Output the (X, Y) coordinate of the center of the cell containing the given text.  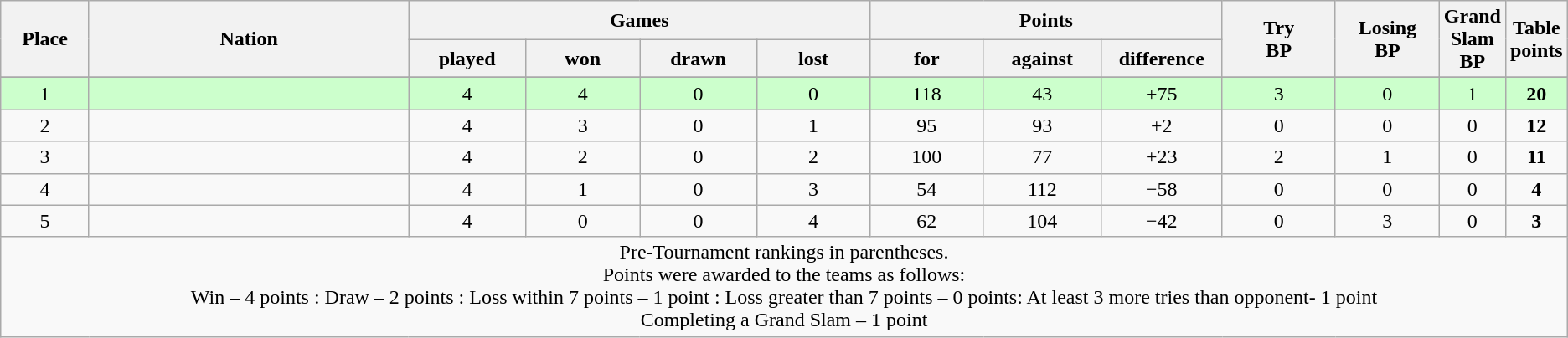
5 (45, 221)
Place (45, 39)
62 (926, 221)
95 (926, 125)
−58 (1161, 189)
against (1042, 59)
+2 (1161, 125)
Games (640, 20)
12 (1536, 125)
43 (1042, 94)
TryBP (1278, 39)
Points (1046, 20)
118 (926, 94)
54 (926, 189)
Nation (248, 39)
Tablepoints (1536, 39)
won (583, 59)
Grand SlamBP (1473, 39)
played (467, 59)
+75 (1161, 94)
LosingBP (1387, 39)
+23 (1161, 157)
100 (926, 157)
lost (812, 59)
77 (1042, 157)
20 (1536, 94)
−42 (1161, 221)
93 (1042, 125)
for (926, 59)
112 (1042, 189)
104 (1042, 221)
drawn (699, 59)
difference (1161, 59)
11 (1536, 157)
